Identify which cell holds the provided text, then report its (X, Y) central coordinate. 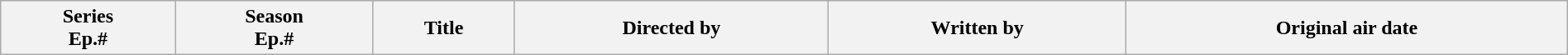
SeriesEp.# (88, 28)
SeasonEp.# (275, 28)
Original air date (1347, 28)
Title (443, 28)
Written by (978, 28)
Directed by (672, 28)
